Pinpoint the cell where the given text exists, returning its [x, y] midpoint coordinate. 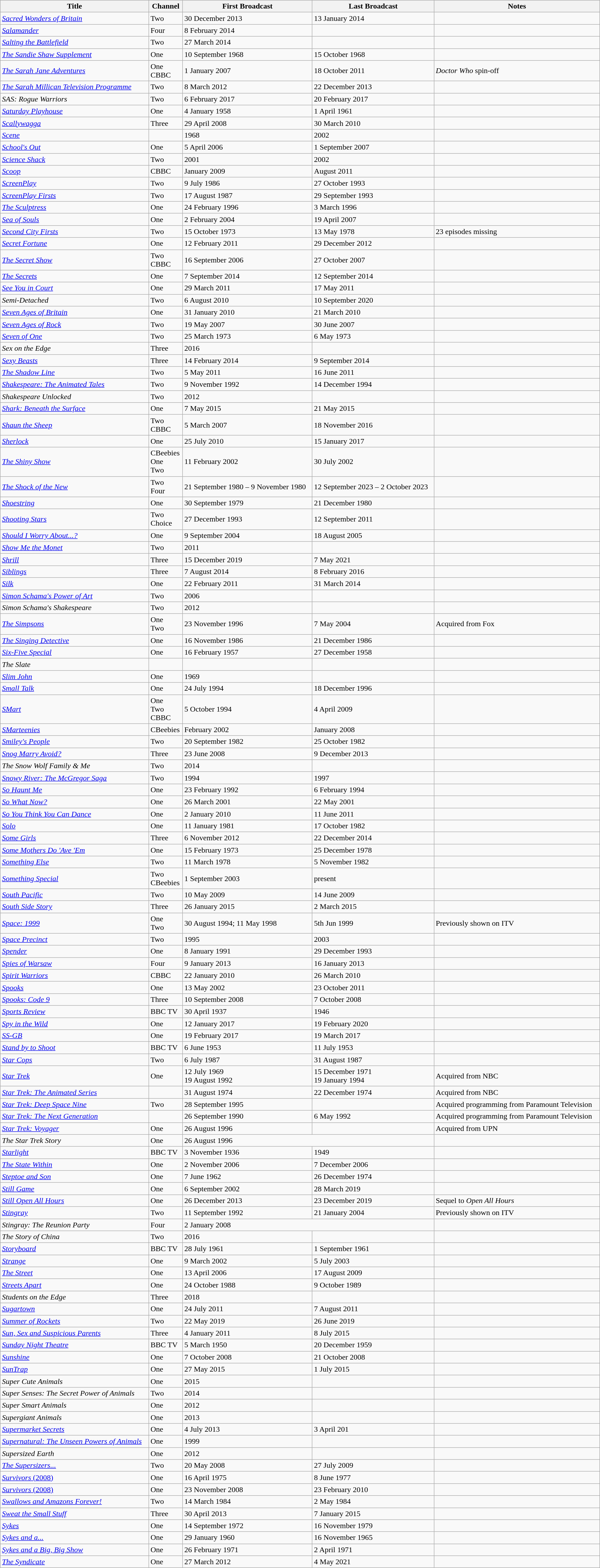
6 June 1953 [247, 1048]
Last Broadcast [373, 6]
26 January 2015 [247, 907]
30 December 2013 [247, 18]
11 February 2002 [247, 462]
Solo [75, 826]
26 March 2010 [373, 975]
Stingray: The Reunion Party [75, 1225]
Spender [75, 951]
4 May 2021 [373, 1562]
31 August 1974 [247, 1092]
30 September 1979 [247, 503]
Second City Firsts [75, 231]
2 March 2015 [373, 907]
Storyboard [75, 1249]
Something Else [75, 862]
See You in Court [75, 288]
One CBBC [166, 71]
13 April 2006 [247, 1273]
Star Trek: Deep Space Nine [75, 1104]
Stingray [75, 1213]
16 February 1957 [247, 652]
13 January 2014 [373, 18]
3 November 1936 [247, 1152]
2001 [247, 159]
Silk [75, 583]
Streets Apart [75, 1285]
27 December 1993 [247, 519]
4 January 2011 [247, 1333]
14 March 1984 [247, 1502]
15 January 2017 [373, 441]
Seven Ages of Rock [75, 324]
1995 [247, 939]
31 January 2010 [247, 312]
The Sarah Jane Adventures [75, 71]
January 2008 [373, 730]
Salting the Battlefield [75, 42]
6 September 2002 [247, 1188]
The Sculptress [75, 207]
Title [75, 6]
Shaun the Sheep [75, 425]
11 September 1992 [247, 1213]
18 November 2016 [373, 425]
So You Think You Can Dance [75, 814]
Two Choice [166, 519]
Simon Schama's Shakespeare [75, 608]
15 December 2019 [247, 559]
1 September 1961 [373, 1249]
Seven of One [75, 336]
January 2009 [247, 171]
Smiley's People [75, 742]
22 January 2010 [247, 975]
22 May 2001 [373, 802]
Channel [166, 6]
Seven Ages of Britain [75, 312]
8 February 2016 [373, 571]
16 November 1965 [373, 1538]
Secret Fortune [75, 244]
Sunday Night Theatre [75, 1345]
6 May 1973 [373, 336]
25 July 2010 [247, 441]
6 February 2017 [247, 99]
Strange [75, 1261]
Siblings [75, 571]
Show Me the Monet [75, 547]
30 July 2002 [373, 462]
The Story of China [75, 1237]
2013 [247, 1417]
29 April 2008 [247, 123]
31 August 1987 [373, 1060]
Spooks [75, 987]
Star Trek: The Animated Series [75, 1092]
7 May 2021 [373, 559]
Star Trek [75, 1076]
10 September 2008 [247, 999]
Saturday Playhouse [75, 111]
8 June 1977 [373, 1478]
Super Senses: The Secret Power of Animals [75, 1393]
18 October 2011 [373, 71]
3 March 1996 [373, 207]
1 January 2007 [247, 71]
16 September 2006 [247, 260]
23 episodes missing [517, 231]
11 January 1981 [247, 826]
8 March 2012 [247, 87]
Scene [75, 135]
29 December 2012 [373, 244]
SAS: Rogue Warriors [75, 99]
Spooks: Code 9 [75, 999]
2 February 2004 [247, 219]
The State Within [75, 1164]
17 August 1987 [247, 195]
So What Now? [75, 802]
1997 [373, 778]
1 July 2015 [373, 1369]
21 September 1980 – 9 November 1980 [247, 486]
28 March 2019 [373, 1188]
16 November 1979 [373, 1526]
5 April 2006 [247, 147]
5 March 2007 [247, 425]
Something Special [75, 879]
7 September 2014 [247, 276]
7 June 1962 [247, 1176]
ScreenPlay [75, 183]
19 February 2017 [247, 1036]
Spy in the Wild [75, 1024]
Some Girls [75, 838]
2 January 2008 [308, 1225]
12 September 2023 – 2 October 2023 [373, 486]
The Supersizers... [75, 1466]
10 September 2020 [373, 300]
28 September 1995 [247, 1104]
24 October 1988 [247, 1285]
7 May 2015 [247, 409]
26 February 1971 [247, 1550]
8 January 1991 [247, 951]
20 September 1982 [247, 742]
4 July 2013 [247, 1429]
Sykes and a... [75, 1538]
1969 [247, 676]
29 January 1960 [247, 1538]
30 August 1994; 11 May 1998 [247, 923]
30 April 1937 [247, 1011]
Should I Worry About...? [75, 535]
17 October 1982 [373, 826]
29 December 1993 [373, 951]
Slim John [75, 676]
27 October 2007 [373, 260]
21 January 2004 [373, 1213]
The Secret Show [75, 260]
6 February 1994 [373, 790]
11 June 2011 [373, 814]
Sex on the Edge [75, 348]
The Shadow Line [75, 373]
12 September 2014 [373, 276]
7 May 2004 [373, 624]
South Side Story [75, 907]
26 June 2019 [373, 1321]
Star Trek: The Next Generation [75, 1116]
28 July 1961 [247, 1249]
2011 [247, 547]
6 August 2010 [247, 300]
5 November 1982 [373, 862]
The Secrets [75, 276]
31 March 2014 [373, 583]
Still Open All Hours [75, 1201]
14 February 2014 [247, 360]
Space: 1999 [75, 923]
Scoop [75, 171]
10 September 1968 [247, 54]
25 October 1982 [373, 742]
Six-Five Special [75, 652]
23 October 2011 [373, 987]
27 March 2014 [247, 42]
9 November 1992 [247, 385]
6 May 1992 [373, 1116]
21 December 1980 [373, 503]
14 June 2009 [373, 895]
Supergiant Animals [75, 1417]
CBeebies One Two [166, 462]
Salamander [75, 30]
Sunshine [75, 1357]
9 September 2004 [247, 535]
26 March 2001 [247, 802]
Science Shack [75, 159]
Sykes [75, 1526]
29 September 1993 [373, 195]
9 January 2013 [247, 963]
Semi-Detached [75, 300]
August 2011 [373, 171]
SMart [75, 709]
15 October 1968 [373, 54]
The Slate [75, 664]
8 July 2015 [373, 1333]
So Haunt Me [75, 790]
Some Mothers Do 'Ave 'Em [75, 850]
30 June 2007 [373, 324]
Super Smart Animals [75, 1405]
Spirit Warriors [75, 975]
21 December 1986 [373, 640]
Snog Marry Avoid? [75, 754]
18 August 2005 [373, 535]
13 May 1978 [373, 231]
The Sandie Shaw Supplement [75, 54]
Supernatural: The Unseen Powers of Animals [75, 1441]
9 July 1986 [247, 183]
Sequel to Open All Hours [517, 1201]
Shakespeare Unlocked [75, 397]
27 December 1958 [373, 652]
22 December 2014 [373, 838]
Star Trek: Voyager [75, 1128]
Doctor Who spin-off [517, 71]
First Broadcast [247, 6]
2 November 2006 [247, 1164]
27 July 2009 [373, 1466]
Star Cops [75, 1060]
26 December 1974 [373, 1176]
12 September 2011 [373, 519]
7 August 2011 [373, 1309]
Still Game [75, 1188]
Sun, Sex and Suspicious Parents [75, 1333]
16 April 1975 [247, 1478]
The Star Trek Story [75, 1140]
23 November 2008 [247, 1490]
5 October 1994 [247, 709]
Sykes and a Big, Big Show [75, 1550]
13 May 2002 [247, 987]
Sacred Wonders of Britain [75, 18]
25 March 1973 [247, 336]
4 January 1958 [247, 111]
19 May 2007 [247, 324]
1968 [247, 135]
The Street [75, 1273]
19 April 2007 [373, 219]
One Two CBBC [166, 709]
29 March 2011 [247, 288]
Sea of Souls [75, 219]
17 May 2011 [373, 288]
12 February 2011 [247, 244]
Small Talk [75, 688]
Two CBeebies [166, 879]
9 December 2013 [373, 754]
The Shiny Show [75, 462]
14 December 1994 [373, 385]
12 July 1969 19 August 1992 [247, 1076]
15 February 1973 [247, 850]
14 September 1972 [247, 1526]
1 September 2007 [373, 147]
Notes [517, 6]
Students on the Edge [75, 1297]
9 September 2014 [373, 360]
30 March 2010 [373, 123]
Snowy River: The McGregor Saga [75, 778]
20 December 1959 [373, 1345]
Sexy Beasts [75, 360]
Shrill [75, 559]
Starlight [75, 1152]
22 December 2013 [373, 87]
5th Jun 1999 [373, 923]
February 2002 [247, 730]
4 April 2009 [373, 709]
The Shock of the New [75, 486]
23 November 1996 [247, 624]
2018 [247, 1297]
7 January 2015 [373, 1514]
21 May 2015 [373, 409]
Scallywagga [75, 123]
1 September 2003 [247, 879]
2 January 2010 [247, 814]
Spies of Warsaw [75, 963]
2006 [247, 596]
9 March 2002 [247, 1261]
1949 [373, 1152]
SunTrap [75, 1369]
Shoestring [75, 503]
12 January 2017 [247, 1024]
Acquired from Fox [517, 624]
19 February 2020 [373, 1024]
The Simpsons [75, 624]
20 May 2008 [247, 1466]
Super Cute Animals [75, 1381]
23 June 2008 [247, 754]
Shakespeare: The Animated Tales [75, 385]
Supermarket Secrets [75, 1429]
22 February 2011 [247, 583]
24 July 2011 [247, 1309]
School's Out [75, 147]
24 July 1994 [247, 688]
present [373, 879]
Shooting Stars [75, 519]
20 February 2017 [373, 99]
Acquired from UPN [517, 1128]
21 March 2010 [373, 312]
23 February 2010 [373, 1490]
Sweat the Small Stuff [75, 1514]
16 June 2011 [373, 373]
Two Four [166, 486]
9 October 1989 [373, 1285]
27 October 1993 [373, 183]
23 December 2019 [373, 1201]
The Sarah Millican Television Programme [75, 87]
8 February 2014 [247, 30]
22 December 1974 [373, 1092]
2 May 1984 [373, 1502]
6 July 1987 [247, 1060]
5 July 2003 [373, 1261]
1994 [247, 778]
1 April 1961 [373, 111]
Sugartown [75, 1309]
16 January 2013 [373, 963]
The Singing Detective [75, 640]
Summer of Rockets [75, 1321]
17 August 2009 [373, 1273]
16 November 1986 [247, 640]
11 March 1978 [247, 862]
2015 [247, 1381]
18 December 1996 [373, 688]
Swallows and Amazons Forever! [75, 1502]
23 February 1992 [247, 790]
26 September 1990 [247, 1116]
The Syndicate [75, 1562]
25 December 1978 [373, 850]
Stand by to Shoot [75, 1048]
26 December 2013 [247, 1201]
3 April 201 [373, 1429]
27 May 2015 [247, 1369]
Shark: Beneath the Surface [75, 409]
7 August 2014 [247, 571]
ScreenPlay Firsts [75, 195]
SMarteenies [75, 730]
30 April 2013 [247, 1514]
Supersized Earth [75, 1454]
Space Precinct [75, 939]
22 May 2019 [247, 1321]
15 October 1973 [247, 231]
CBeebies [166, 730]
5 May 2011 [247, 373]
1999 [247, 1441]
1946 [373, 1011]
The Snow Wolf Family & Me [75, 766]
10 May 2009 [247, 895]
SS-GB [75, 1036]
19 March 2017 [373, 1036]
24 February 1996 [247, 207]
21 October 2008 [373, 1357]
Sports Review [75, 1011]
7 December 2006 [373, 1164]
5 March 1950 [247, 1345]
27 March 2012 [247, 1562]
15 December 1971 19 January 1994 [373, 1076]
Sherlock [75, 441]
Simon Schama's Power of Art [75, 596]
South Pacific [75, 895]
2003 [373, 939]
Steptoe and Son [75, 1176]
2 April 1971 [373, 1550]
11 July 1953 [373, 1048]
6 November 2012 [247, 838]
